Extract the (X, Y) coordinate from the center of the cell holding the provided text.  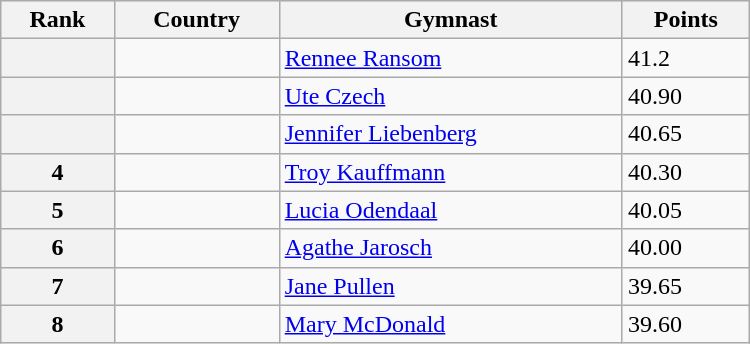
Jane Pullen (450, 286)
Rank (58, 20)
6 (58, 248)
Gymnast (450, 20)
7 (58, 286)
Country (196, 20)
5 (58, 210)
40.30 (686, 172)
8 (58, 324)
Ute Czech (450, 96)
Rennee Ransom (450, 58)
40.65 (686, 134)
Points (686, 20)
Troy Kauffmann (450, 172)
Mary McDonald (450, 324)
39.60 (686, 324)
40.05 (686, 210)
40.00 (686, 248)
39.65 (686, 286)
4 (58, 172)
41.2 (686, 58)
Agathe Jarosch (450, 248)
Lucia Odendaal (450, 210)
Jennifer Liebenberg (450, 134)
40.90 (686, 96)
